Identify which cell holds the provided text, then report its (x, y) central coordinate. 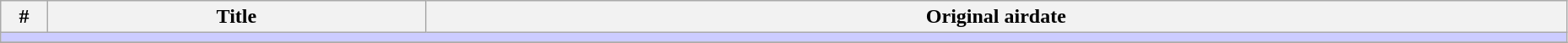
Original airdate (995, 17)
# (24, 17)
Title (236, 17)
